Determine the (x, y) coordinate at the center of the cell enclosing the given text.  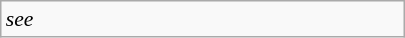
see (203, 19)
